Pinpoint the cell where the given text exists, returning its (x, y) midpoint coordinate. 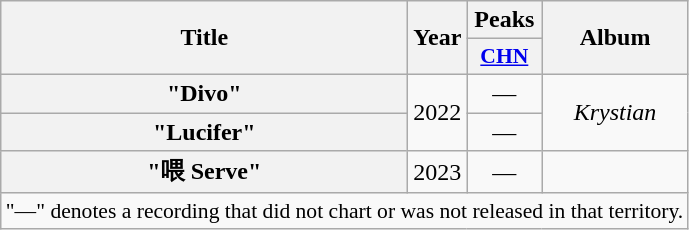
"Divo" (204, 93)
"Lucifer" (204, 131)
2023 (438, 172)
Peaks (504, 20)
"喂 Serve" (204, 172)
2022 (438, 112)
CHN (504, 57)
Krystian (615, 112)
Year (438, 38)
"—" denotes a recording that did not chart or was not released in that territory. (345, 211)
Album (615, 38)
Title (204, 38)
